Extract the [X, Y] coordinate from the center of the cell holding the provided text.  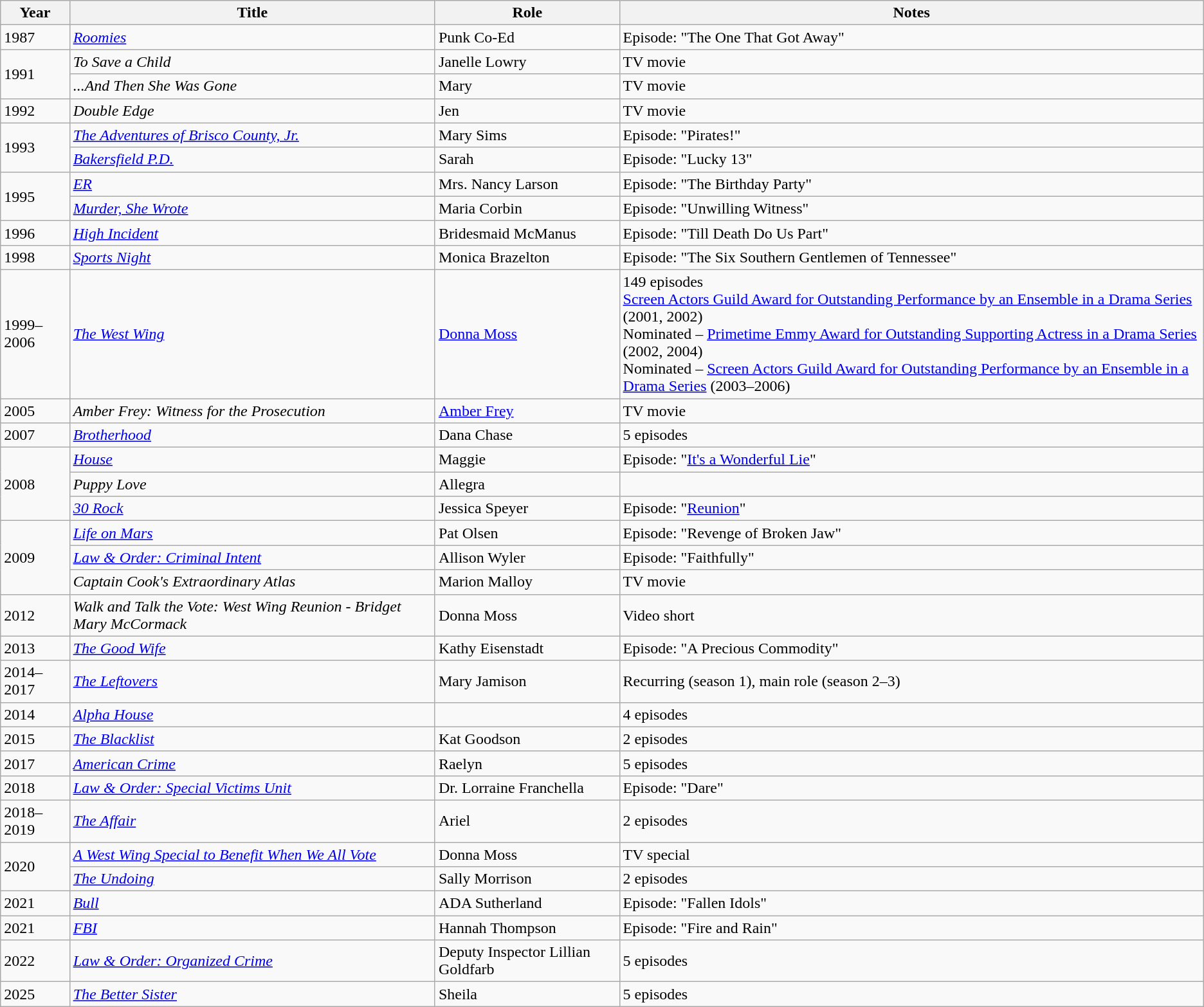
Punk Co-Ed [527, 37]
Video short [911, 615]
Episode: "Revenge of Broken Jaw" [911, 533]
The Affair [252, 821]
Dr. Lorraine Franchella [527, 788]
2005 [35, 411]
2022 [35, 961]
Puppy Love [252, 484]
The Blacklist [252, 739]
Mary Jamison [527, 682]
The Adventures of Brisco County, Jr. [252, 135]
Murder, She Wrote [252, 208]
Ariel [527, 821]
Roomies [252, 37]
Episode: "Dare" [911, 788]
Pat Olsen [527, 533]
Episode: "Fire and Rain" [911, 928]
2014–2017 [35, 682]
Sheila [527, 994]
Jessica Speyer [527, 509]
Role [527, 13]
Amber Frey: Witness for the Prosecution [252, 411]
American Crime [252, 763]
Episode: "Lucky 13" [911, 159]
Walk and Talk the Vote: West Wing Reunion - Bridget Mary McCormack [252, 615]
1993 [35, 147]
...And Then She Was Gone [252, 86]
The Undoing [252, 879]
Raelyn [527, 763]
1995 [35, 196]
House [252, 460]
Marion Malloy [527, 582]
Title [252, 13]
The Leftovers [252, 682]
Episode: "Unwilling Witness" [911, 208]
ADA Sutherland [527, 903]
Sally Morrison [527, 879]
1987 [35, 37]
Hannah Thompson [527, 928]
Kat Goodson [527, 739]
Life on Mars [252, 533]
1991 [35, 74]
Bridesmaid McManus [527, 233]
Maggie [527, 460]
2018 [35, 788]
Episode: "The Six Southern Gentlemen of Tennessee" [911, 257]
Sarah [527, 159]
The Better Sister [252, 994]
2015 [35, 739]
2013 [35, 648]
2025 [35, 994]
2020 [35, 867]
1992 [35, 111]
FBI [252, 928]
TV special [911, 855]
The West Wing [252, 334]
To Save a Child [252, 62]
ER [252, 184]
Bakersfield P.D. [252, 159]
Recurring (season 1), main role (season 2–3) [911, 682]
2017 [35, 763]
Bull [252, 903]
4 episodes [911, 714]
A West Wing Special to Benefit When We All Vote [252, 855]
Kathy Eisenstadt [527, 648]
Alpha House [252, 714]
Episode: "It's a Wonderful Lie" [911, 460]
Mrs. Nancy Larson [527, 184]
High Incident [252, 233]
Episode: "A Precious Commodity" [911, 648]
Episode: "The Birthday Party" [911, 184]
Episode: "Till Death Do Us Part" [911, 233]
Brotherhood [252, 435]
Episode: "Faithfully" [911, 558]
Allegra [527, 484]
Monica Brazelton [527, 257]
2007 [35, 435]
Episode: "Fallen Idols" [911, 903]
Mary [527, 86]
2009 [35, 558]
Jen [527, 111]
Deputy Inspector Lillian Goldfarb [527, 961]
2018–2019 [35, 821]
Law & Order: Criminal Intent [252, 558]
1999–2006 [35, 334]
1996 [35, 233]
1998 [35, 257]
Notes [911, 13]
Allison Wyler [527, 558]
Mary Sims [527, 135]
Dana Chase [527, 435]
Year [35, 13]
Episode: "Pirates!" [911, 135]
The Good Wife [252, 648]
Maria Corbin [527, 208]
Sports Night [252, 257]
Amber Frey [527, 411]
2014 [35, 714]
2012 [35, 615]
Law & Order: Special Victims Unit [252, 788]
30 Rock [252, 509]
Captain Cook's Extraordinary Atlas [252, 582]
Janelle Lowry [527, 62]
Episode: "The One That Got Away" [911, 37]
Law & Order: Organized Crime [252, 961]
Episode: "Reunion" [911, 509]
Double Edge [252, 111]
2008 [35, 484]
